Identify which cell holds the provided text, then report its (x, y) central coordinate. 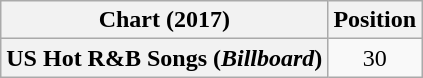
Position (375, 20)
30 (375, 58)
Chart (2017) (164, 20)
US Hot R&B Songs (Billboard) (164, 58)
